Search for the cell housing the specified text and yield its (X, Y) center coordinate. 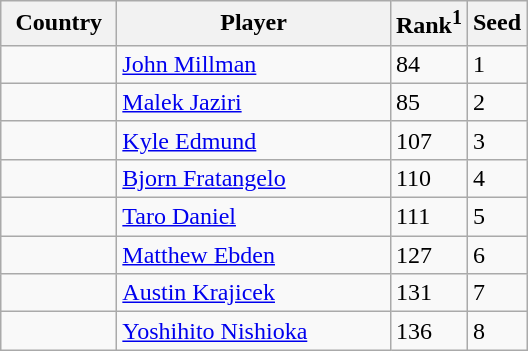
Austin Krajicek (254, 293)
5 (496, 217)
110 (428, 178)
Yoshihito Nishioka (254, 331)
107 (428, 140)
8 (496, 331)
84 (428, 64)
7 (496, 293)
3 (496, 140)
131 (428, 293)
127 (428, 255)
Country (59, 24)
6 (496, 255)
Matthew Ebden (254, 255)
111 (428, 217)
Seed (496, 24)
John Millman (254, 64)
1 (496, 64)
2 (496, 102)
85 (428, 102)
Malek Jaziri (254, 102)
Kyle Edmund (254, 140)
Player (254, 24)
Taro Daniel (254, 217)
136 (428, 331)
Rank1 (428, 24)
4 (496, 178)
Bjorn Fratangelo (254, 178)
